Scan for the cell matching the given text and deliver its (X, Y) coordinate at center. 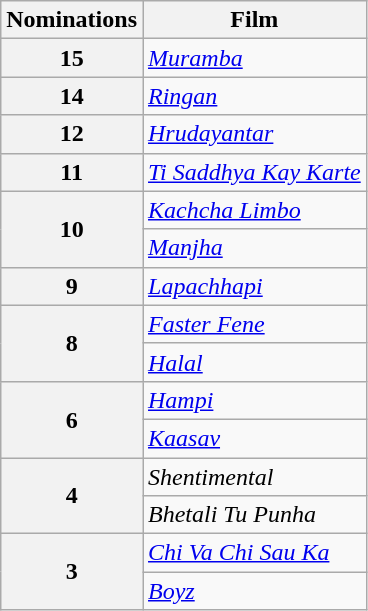
6 (72, 419)
Manjha (254, 248)
11 (72, 172)
Ringan (254, 96)
10 (72, 229)
9 (72, 286)
Hampi (254, 400)
Nominations (72, 20)
Boyz (254, 591)
Film (254, 20)
Hrudayantar (254, 134)
Kaasav (254, 438)
4 (72, 496)
Shentimental (254, 477)
3 (72, 572)
Faster Fene (254, 324)
12 (72, 134)
Chi Va Chi Sau Ka (254, 553)
15 (72, 58)
Lapachhapi (254, 286)
Kachcha Limbo (254, 210)
Muramba (254, 58)
14 (72, 96)
Bhetali Tu Punha (254, 515)
Ti Saddhya Kay Karte (254, 172)
Halal (254, 362)
8 (72, 343)
